Capture the cell that displays the provided text and extract its [X, Y] central coordinate. 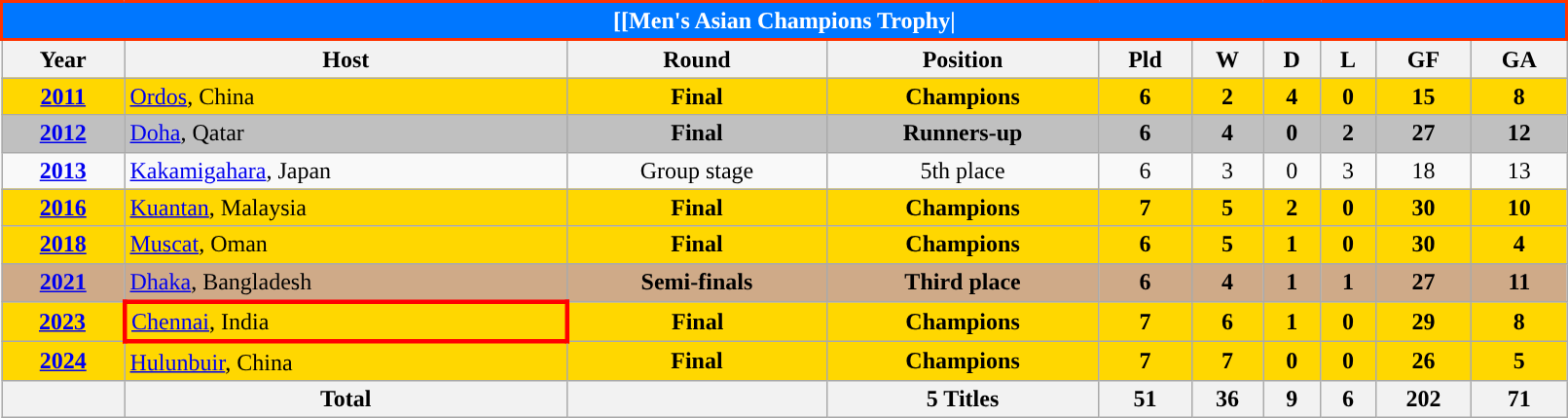
Position [962, 58]
9 [1293, 399]
Kuantan, Malaysia [346, 208]
36 [1226, 399]
2012 [63, 133]
[[Men's Asian Champions Trophy| [784, 21]
2011 [63, 96]
Pld [1146, 58]
Hulunbuir, China [346, 361]
5 Titles [962, 399]
26 [1423, 361]
12 [1519, 133]
Round [697, 58]
Kakamigahara, Japan [346, 171]
51 [1146, 399]
Doha, Qatar [346, 133]
2021 [63, 283]
5th place [962, 171]
29 [1423, 322]
18 [1423, 171]
Muscat, Oman [346, 245]
2023 [63, 322]
202 [1423, 399]
Host [346, 58]
GF [1423, 58]
Runners-up [962, 133]
2024 [63, 361]
13 [1519, 171]
2018 [63, 245]
GA [1519, 58]
10 [1519, 208]
Total [346, 399]
Third place [962, 283]
71 [1519, 399]
15 [1423, 96]
2016 [63, 208]
W [1226, 58]
L [1349, 58]
Group stage [697, 171]
Semi-finals [697, 283]
Ordos, China [346, 96]
Chennai, India [346, 322]
2013 [63, 171]
D [1293, 58]
Year [63, 58]
Dhaka, Bangladesh [346, 283]
11 [1519, 283]
